Search for the cell housing the specified text and yield its [X, Y] center coordinate. 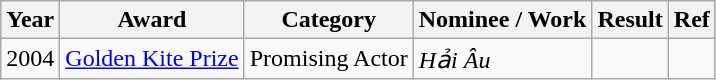
Nominee / Work [502, 20]
Golden Kite Prize [152, 59]
2004 [30, 59]
Year [30, 20]
Result [630, 20]
Hải Âu [502, 59]
Award [152, 20]
Promising Actor [328, 59]
Category [328, 20]
Ref [692, 20]
